Extract the [X, Y] coordinate from the center of the cell holding the provided text.  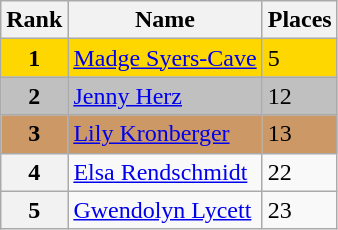
2 [34, 96]
Rank [34, 20]
Name [165, 20]
Jenny Herz [165, 96]
Elsa Rendschmidt [165, 172]
Madge Syers-Cave [165, 58]
23 [300, 210]
Lily Kronberger [165, 134]
4 [34, 172]
22 [300, 172]
13 [300, 134]
1 [34, 58]
Places [300, 20]
Gwendolyn Lycett [165, 210]
12 [300, 96]
3 [34, 134]
